For the text-containing cell, return its midpoint in (x, y) coordinate format. 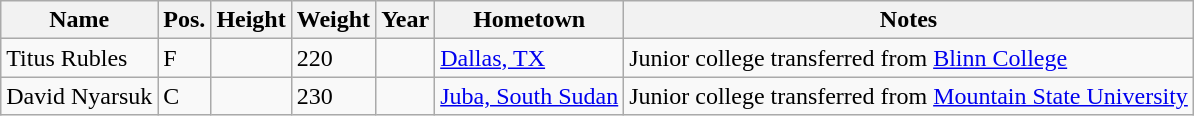
Dallas, TX (530, 58)
Junior college transferred from Mountain State University (909, 96)
Pos. (184, 20)
Hometown (530, 20)
Weight (333, 20)
230 (333, 96)
F (184, 58)
Year (406, 20)
Height (251, 20)
220 (333, 58)
Name (80, 20)
David Nyarsuk (80, 96)
Titus Rubles (80, 58)
Junior college transferred from Blinn College (909, 58)
Juba, South Sudan (530, 96)
Notes (909, 20)
C (184, 96)
